For the text-containing cell, return its midpoint in [X, Y] coordinate format. 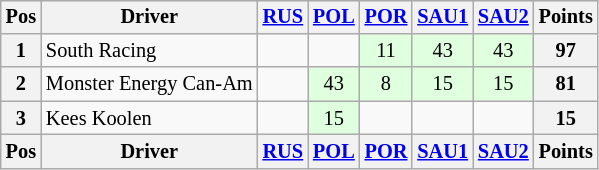
11 [386, 51]
97 [566, 51]
1 [21, 51]
2 [21, 84]
Monster Energy Can-Am [150, 84]
Kees Koolen [150, 118]
81 [566, 84]
South Racing [150, 51]
3 [21, 118]
8 [386, 84]
